Return the (x, y) coordinate for the center point of the cell that contains the specified text.  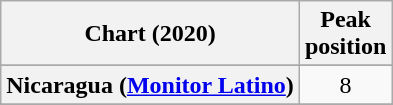
Peakposition (345, 34)
Chart (2020) (150, 34)
8 (345, 85)
Nicaragua (Monitor Latino) (150, 85)
